Return (x, y) of the center of cell containing provided text 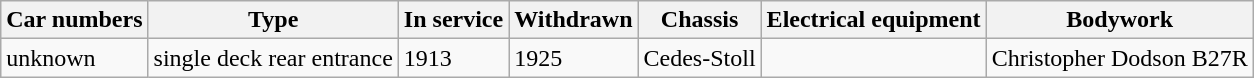
Chassis (700, 20)
Car numbers (74, 20)
In service (453, 20)
Bodywork (1120, 20)
Withdrawn (574, 20)
Type (273, 20)
Electrical equipment (874, 20)
unknown (74, 58)
Christopher Dodson B27R (1120, 58)
Cedes-Stoll (700, 58)
1925 (574, 58)
single deck rear entrance (273, 58)
1913 (453, 58)
